Determine the (x, y) coordinate at the center of the cell enclosing the given text.  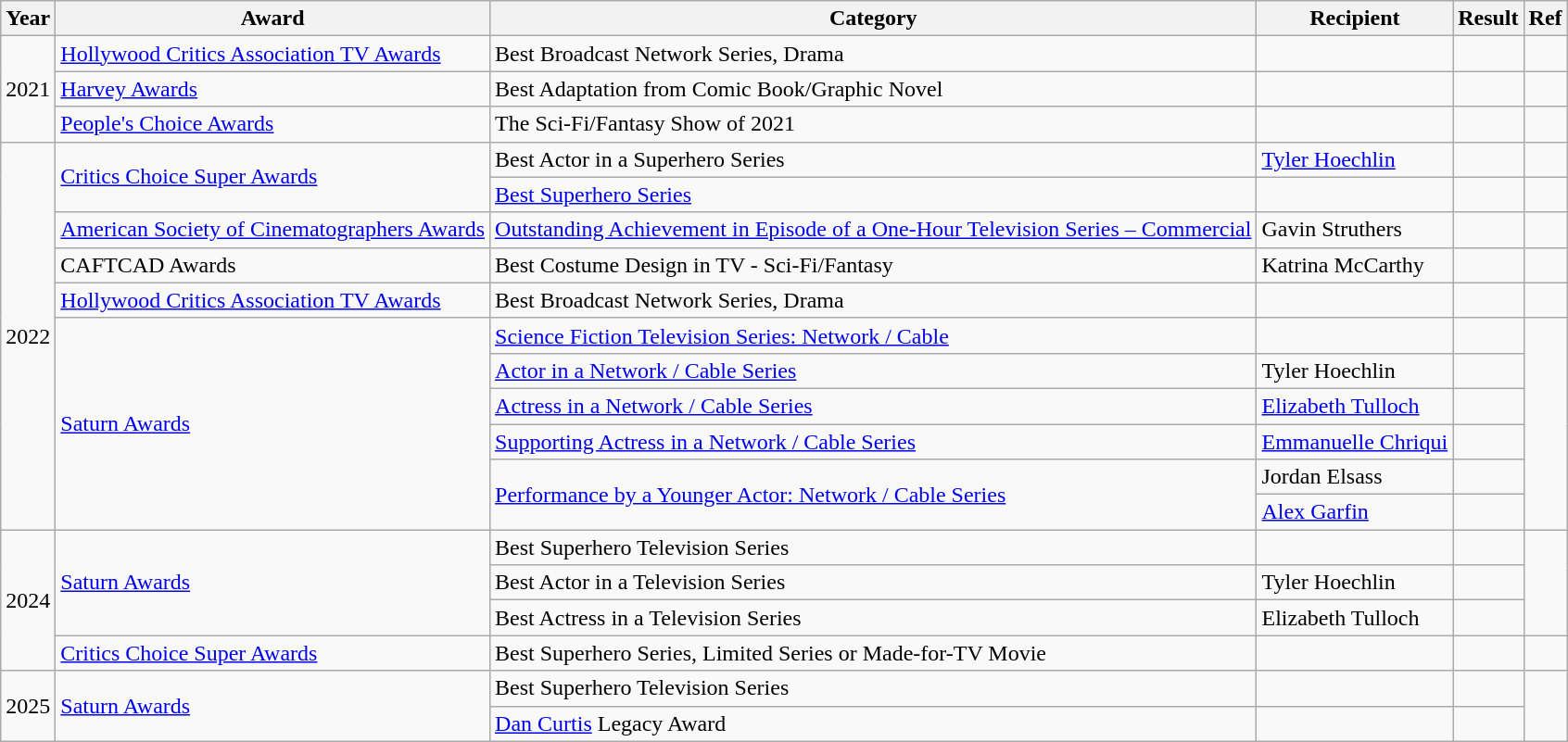
2022 (28, 335)
Award (272, 19)
2021 (28, 89)
Best Actress in a Television Series (873, 618)
Harvey Awards (272, 89)
Best Actor in a Superhero Series (873, 159)
Gavin Struthers (1355, 230)
Outstanding Achievement in Episode of a One-Hour Television Series – Commercial (873, 230)
Performance by a Younger Actor: Network / Cable Series (873, 495)
Dan Curtis Legacy Award (873, 723)
Best Actor in a Television Series (873, 583)
Actress in a Network / Cable Series (873, 406)
CAFTCAD Awards (272, 265)
2024 (28, 600)
Year (28, 19)
Emmanuelle Chriqui (1355, 442)
Best Superhero Series, Limited Series or Made-for-TV Movie (873, 653)
Actor in a Network / Cable Series (873, 371)
Alex Garfin (1355, 512)
Jordan Elsass (1355, 477)
2025 (28, 706)
People's Choice Awards (272, 124)
Best Costume Design in TV - Sci-Fi/Fantasy (873, 265)
Science Fiction Television Series: Network / Cable (873, 335)
Category (873, 19)
American Society of Cinematographers Awards (272, 230)
Best Adaptation from Comic Book/Graphic Novel (873, 89)
The Sci-Fi/Fantasy Show of 2021 (873, 124)
Result (1488, 19)
Recipient (1355, 19)
Best Superhero Series (873, 195)
Ref (1546, 19)
Katrina McCarthy (1355, 265)
Supporting Actress in a Network / Cable Series (873, 442)
